Return the (X, Y) coordinate for the center point of the cell that contains the specified text.  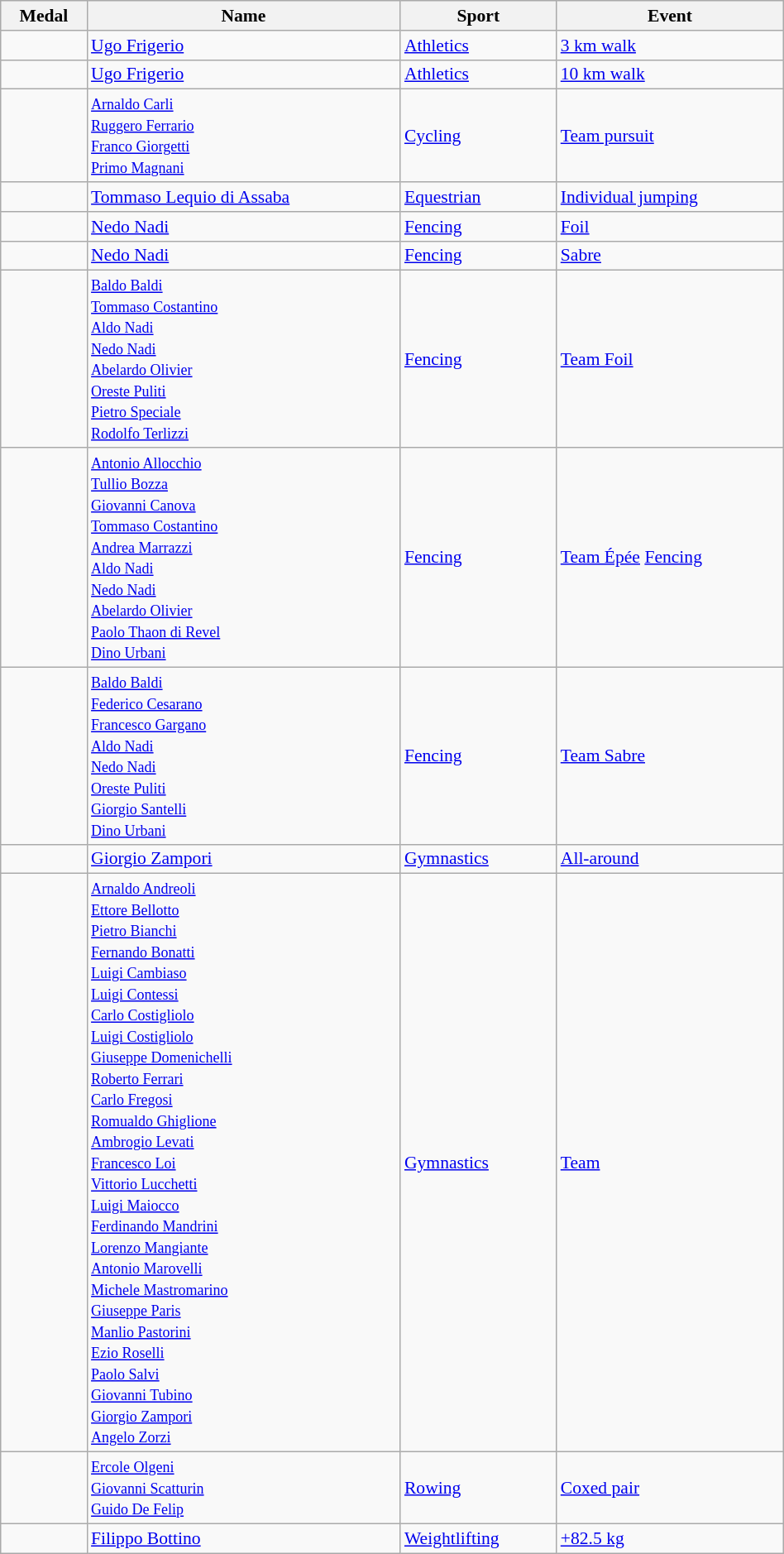
Sport (478, 16)
Arnaldo CarliRuggero FerrarioFranco GiorgettiPrimo Magnani (243, 136)
Rowing (478, 1488)
Ercole OlgeniGiovanni ScatturinGuido De Felip (243, 1488)
Team pursuit (670, 136)
3 km walk (670, 46)
+82.5 kg (670, 1538)
Team Épée Fencing (670, 558)
Giorgio Zampori (243, 859)
Event (670, 16)
Coxed pair (670, 1488)
Equestrian (478, 197)
Individual jumping (670, 197)
Weightlifting (478, 1538)
10 km walk (670, 74)
Tommaso Lequio di Assaba (243, 197)
Medal (44, 16)
Antonio AllocchioTullio BozzaGiovanni CanovaTommaso CostantinoAndrea MarrazziAldo NadiNedo NadiAbelardo OlivierPaolo Thaon di RevelDino Urbani (243, 558)
Baldo BaldiFederico CesaranoFrancesco GarganoAldo NadiNedo NadiOreste PulitiGiorgio SantelliDino Urbani (243, 755)
Cycling (478, 136)
Team Sabre (670, 755)
Sabre (670, 256)
Filippo Bottino (243, 1538)
Baldo BaldiTommaso CostantinoAldo NadiNedo NadiAbelardo OlivierOreste PulitiPietro SpecialeRodolfo Terlizzi (243, 359)
Name (243, 16)
Team (670, 1163)
Foil (670, 227)
All-around (670, 859)
Team Foil (670, 359)
